Provide the [x, y] coordinate of the cell's center where the given text is located.  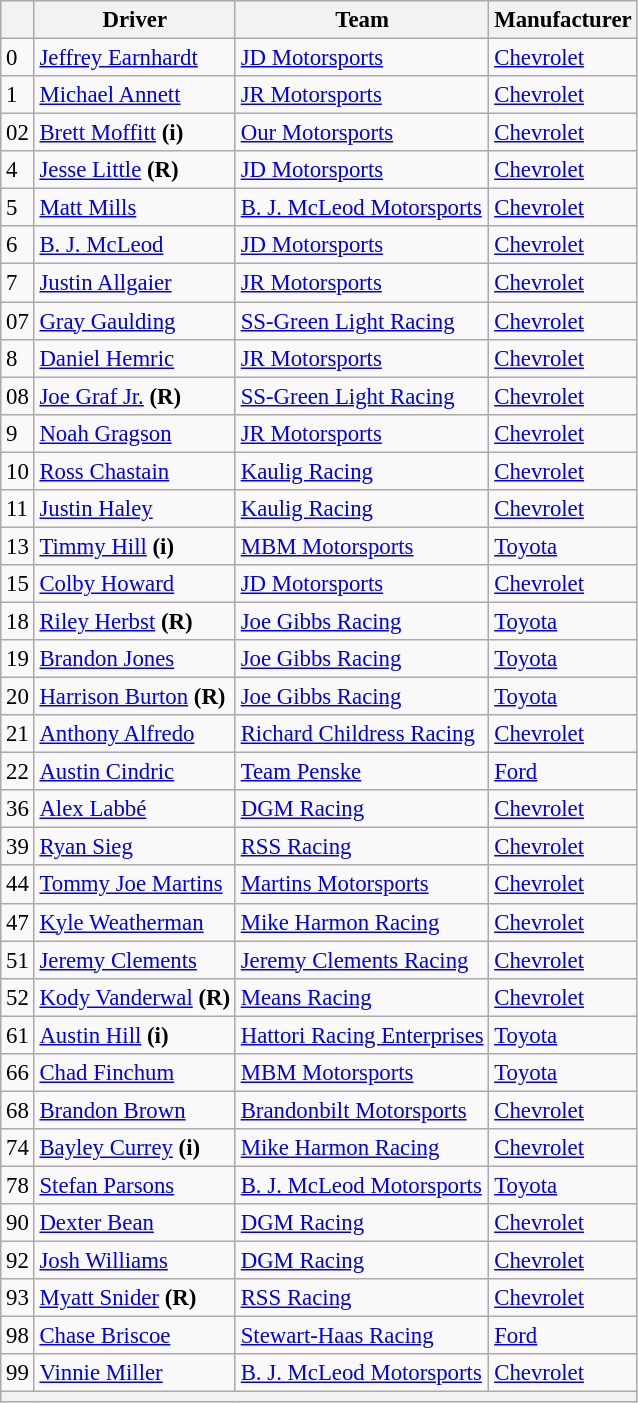
Noah Gragson [134, 433]
Jeremy Clements Racing [362, 960]
Josh Williams [134, 1261]
Ryan Sieg [134, 847]
Chad Finchum [134, 1073]
74 [18, 1148]
Tommy Joe Martins [134, 885]
61 [18, 1035]
90 [18, 1223]
78 [18, 1185]
21 [18, 734]
Team [362, 20]
Justin Haley [134, 509]
Ross Chastain [134, 471]
08 [18, 396]
13 [18, 546]
52 [18, 997]
Chase Briscoe [134, 1336]
19 [18, 659]
1 [18, 95]
Brandonbilt Motorsports [362, 1110]
Team Penske [362, 772]
6 [18, 245]
98 [18, 1336]
22 [18, 772]
15 [18, 584]
10 [18, 471]
Anthony Alfredo [134, 734]
Stewart-Haas Racing [362, 1336]
Martins Motorsports [362, 885]
Brandon Jones [134, 659]
Stefan Parsons [134, 1185]
18 [18, 621]
Justin Allgaier [134, 283]
Joe Graf Jr. (R) [134, 396]
Kyle Weatherman [134, 922]
Richard Childress Racing [362, 734]
0 [18, 58]
Means Racing [362, 997]
5 [18, 208]
9 [18, 433]
44 [18, 885]
Brett Moffitt (i) [134, 133]
Bayley Currey (i) [134, 1148]
Timmy Hill (i) [134, 546]
47 [18, 922]
Dexter Bean [134, 1223]
Jeffrey Earnhardt [134, 58]
Our Motorsports [362, 133]
Riley Herbst (R) [134, 621]
Austin Cindric [134, 772]
Myatt Snider (R) [134, 1298]
Kody Vanderwal (R) [134, 997]
Colby Howard [134, 584]
99 [18, 1373]
Driver [134, 20]
Gray Gaulding [134, 321]
11 [18, 509]
20 [18, 697]
Jesse Little (R) [134, 170]
B. J. McLeod [134, 245]
02 [18, 133]
92 [18, 1261]
93 [18, 1298]
07 [18, 321]
Harrison Burton (R) [134, 697]
7 [18, 283]
8 [18, 358]
Jeremy Clements [134, 960]
39 [18, 847]
Alex Labbé [134, 809]
Hattori Racing Enterprises [362, 1035]
66 [18, 1073]
Matt Mills [134, 208]
Austin Hill (i) [134, 1035]
Manufacturer [563, 20]
36 [18, 809]
Daniel Hemric [134, 358]
51 [18, 960]
Michael Annett [134, 95]
Brandon Brown [134, 1110]
4 [18, 170]
68 [18, 1110]
Vinnie Miller [134, 1373]
